Determine the (x, y) coordinate at the center of the cell enclosing the given text.  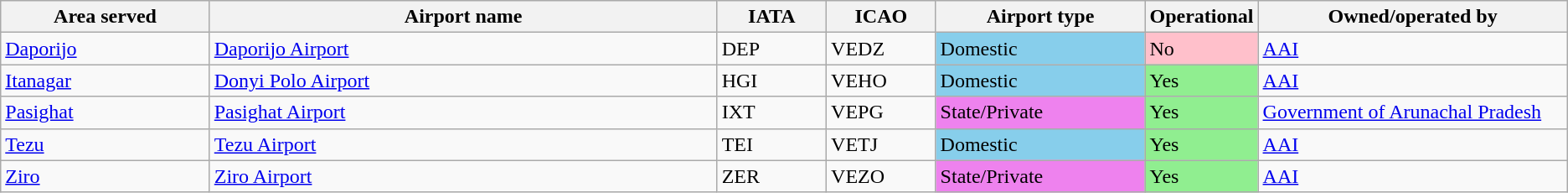
VEHO (881, 81)
HGI (771, 81)
Ziro (106, 176)
VETJ (881, 144)
Airport type (1040, 17)
IXT (771, 112)
Owned/operated by (1412, 17)
Government of Arunachal Pradesh (1412, 112)
Area served (106, 17)
TEI (771, 144)
DEP (771, 49)
Ziro Airport (463, 176)
Operational (1201, 17)
Daporijo (106, 49)
Donyi Polo Airport (463, 81)
ICAO (881, 17)
Tezu (106, 144)
VEZO (881, 176)
Daporijo Airport (463, 49)
ZER (771, 176)
Itanagar (106, 81)
VEDZ (881, 49)
Airport name (463, 17)
Pasighat (106, 112)
Tezu Airport (463, 144)
Pasighat Airport (463, 112)
VEPG (881, 112)
IATA (771, 17)
No (1201, 49)
